Determine the [X, Y] coordinate at the center of the cell enclosing the given text.  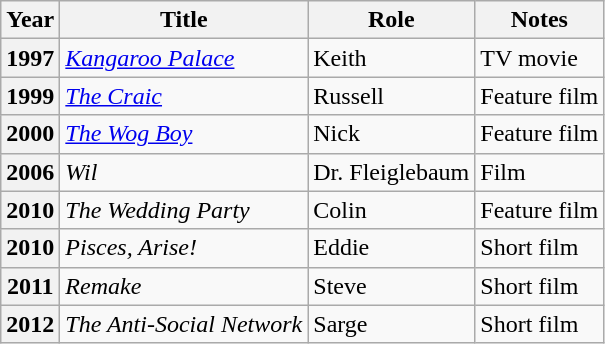
Colin [392, 210]
2012 [30, 324]
Role [392, 20]
Eddie [392, 248]
Pisces, Arise! [184, 248]
Title [184, 20]
The Craic [184, 96]
TV movie [540, 58]
Nick [392, 134]
The Wog Boy [184, 134]
2000 [30, 134]
Kangaroo Palace [184, 58]
Keith [392, 58]
The Wedding Party [184, 210]
1997 [30, 58]
Dr. Fleiglebaum [392, 172]
Wil [184, 172]
Russell [392, 96]
2011 [30, 286]
1999 [30, 96]
Remake [184, 286]
Sarge [392, 324]
The Anti-Social Network [184, 324]
Steve [392, 286]
Year [30, 20]
Notes [540, 20]
2006 [30, 172]
Film [540, 172]
